Output the (X, Y) coordinate of the center of the cell containing the given text.  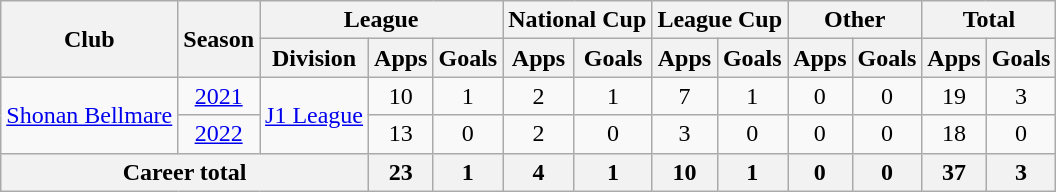
Total (989, 20)
Division (314, 58)
18 (954, 134)
19 (954, 96)
37 (954, 172)
Club (90, 39)
J1 League (314, 115)
2022 (219, 134)
Shonan Bellmare (90, 115)
League (382, 20)
13 (401, 134)
4 (539, 172)
7 (684, 96)
23 (401, 172)
Season (219, 39)
Career total (185, 172)
National Cup (578, 20)
2021 (219, 96)
League Cup (720, 20)
Other (855, 20)
